Pinpoint the cell where the given text exists, returning its [X, Y] midpoint coordinate. 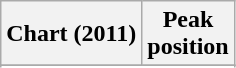
Chart (2011) [72, 34]
Peakposition [188, 34]
